Scan for the cell matching the given text and deliver its [x, y] coordinate at center. 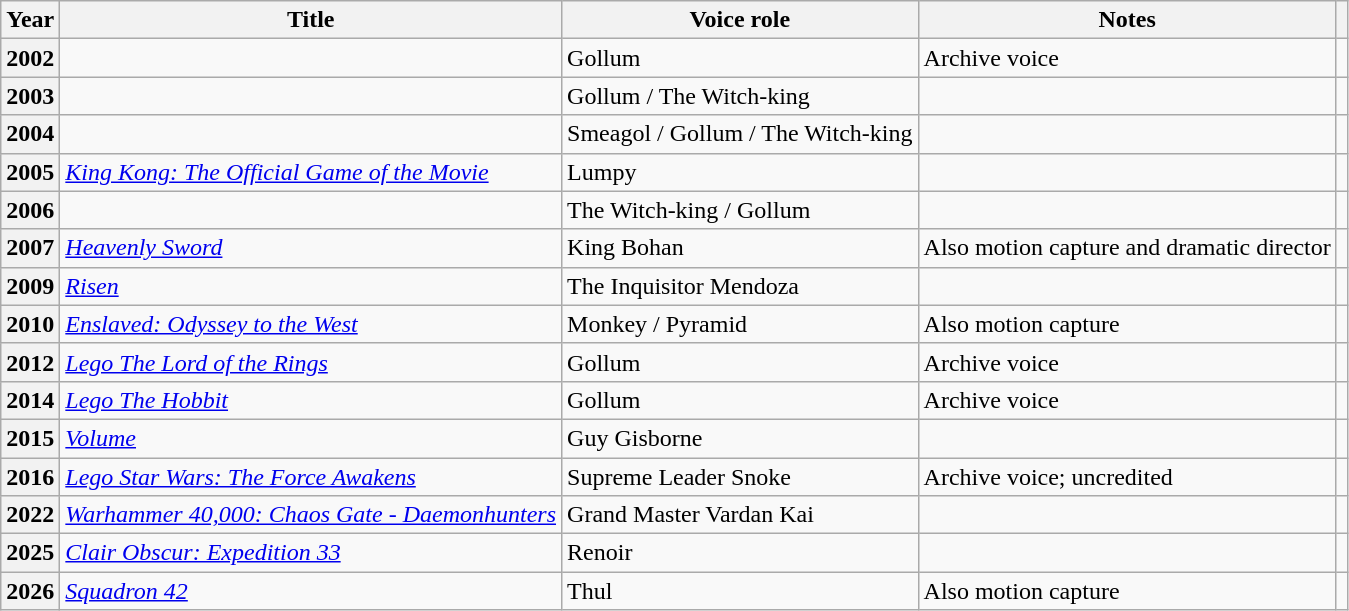
Enslaved: Odyssey to the West [311, 324]
Guy Gisborne [740, 438]
Monkey / Pyramid [740, 324]
Voice role [740, 20]
2025 [30, 553]
2014 [30, 400]
Heavenly Sword [311, 248]
Renoir [740, 553]
2022 [30, 515]
2026 [30, 591]
Notes [1127, 20]
Warhammer 40,000: Chaos Gate - Daemonhunters [311, 515]
Year [30, 20]
Lumpy [740, 172]
Lego The Hobbit [311, 400]
Clair Obscur: Expedition 33 [311, 553]
Supreme Leader Snoke [740, 477]
2007 [30, 248]
2012 [30, 362]
Also motion capture and dramatic director [1127, 248]
King Kong: The Official Game of the Movie [311, 172]
2015 [30, 438]
Archive voice; uncredited [1127, 477]
The Witch-king / Gollum [740, 210]
Squadron 42 [311, 591]
2009 [30, 286]
King Bohan [740, 248]
Title [311, 20]
Smeagol / Gollum / The Witch-king [740, 134]
Gollum / The Witch-king [740, 96]
2006 [30, 210]
Volume [311, 438]
2002 [30, 58]
2010 [30, 324]
Thul [740, 591]
The Inquisitor Mendoza [740, 286]
2004 [30, 134]
2016 [30, 477]
2005 [30, 172]
Risen [311, 286]
2003 [30, 96]
Lego Star Wars: The Force Awakens [311, 477]
Grand Master Vardan Kai [740, 515]
Lego The Lord of the Rings [311, 362]
